Determine the [X, Y] coordinate at the center of the cell enclosing the given text.  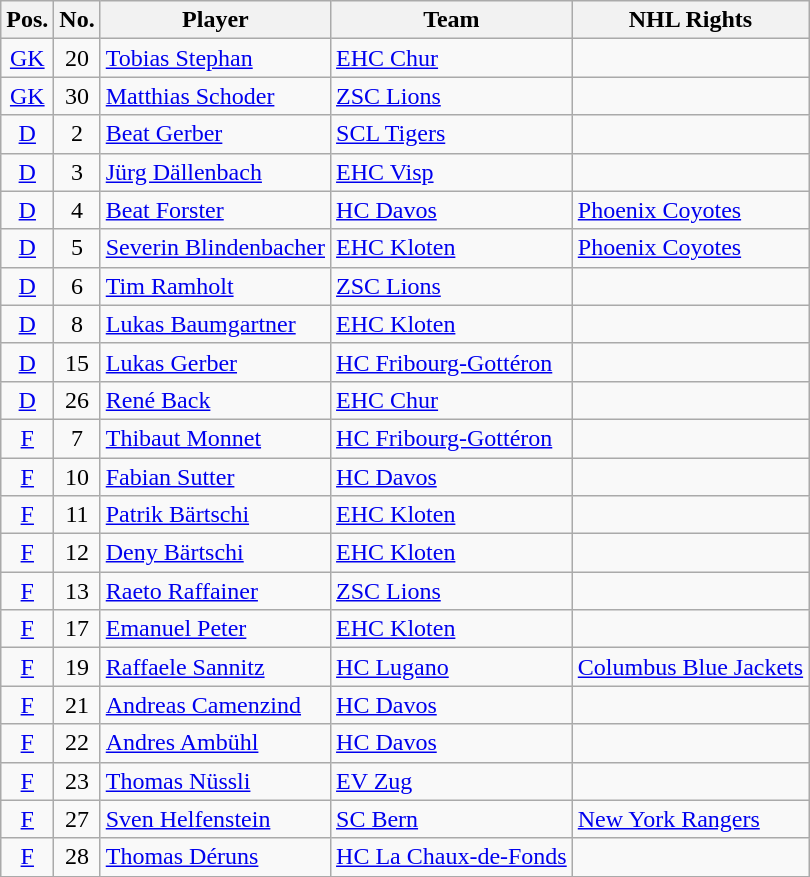
13 [77, 591]
Severin Blindenbacher [215, 248]
Emanuel Peter [215, 629]
Andres Ambühl [215, 743]
No. [77, 20]
5 [77, 248]
2 [77, 134]
23 [77, 781]
7 [77, 438]
Lukas Baumgartner [215, 324]
8 [77, 324]
Thomas Déruns [215, 857]
19 [77, 667]
Thibaut Monnet [215, 438]
15 [77, 362]
SCL Tigers [452, 134]
HC La Chaux-de-Fonds [452, 857]
Player [215, 20]
Andreas Camenzind [215, 705]
21 [77, 705]
Sven Helfenstein [215, 819]
6 [77, 286]
Team [452, 20]
Columbus Blue Jackets [690, 667]
27 [77, 819]
26 [77, 400]
Tobias Stephan [215, 58]
30 [77, 96]
HC Lugano [452, 667]
NHL Rights [690, 20]
Deny Bärtschi [215, 553]
SC Bern [452, 819]
Lukas Gerber [215, 362]
René Back [215, 400]
EHC Visp [452, 172]
Beat Gerber [215, 134]
New York Rangers [690, 819]
Thomas Nüssli [215, 781]
Beat Forster [215, 210]
20 [77, 58]
10 [77, 477]
Pos. [28, 20]
Patrik Bärtschi [215, 515]
3 [77, 172]
22 [77, 743]
Fabian Sutter [215, 477]
Raffaele Sannitz [215, 667]
28 [77, 857]
17 [77, 629]
Tim Ramholt [215, 286]
EV Zug [452, 781]
Raeto Raffainer [215, 591]
Jürg Dällenbach [215, 172]
4 [77, 210]
12 [77, 553]
Matthias Schoder [215, 96]
11 [77, 515]
